From the cell containing the given text, extract its center point as [X, Y] coordinate. 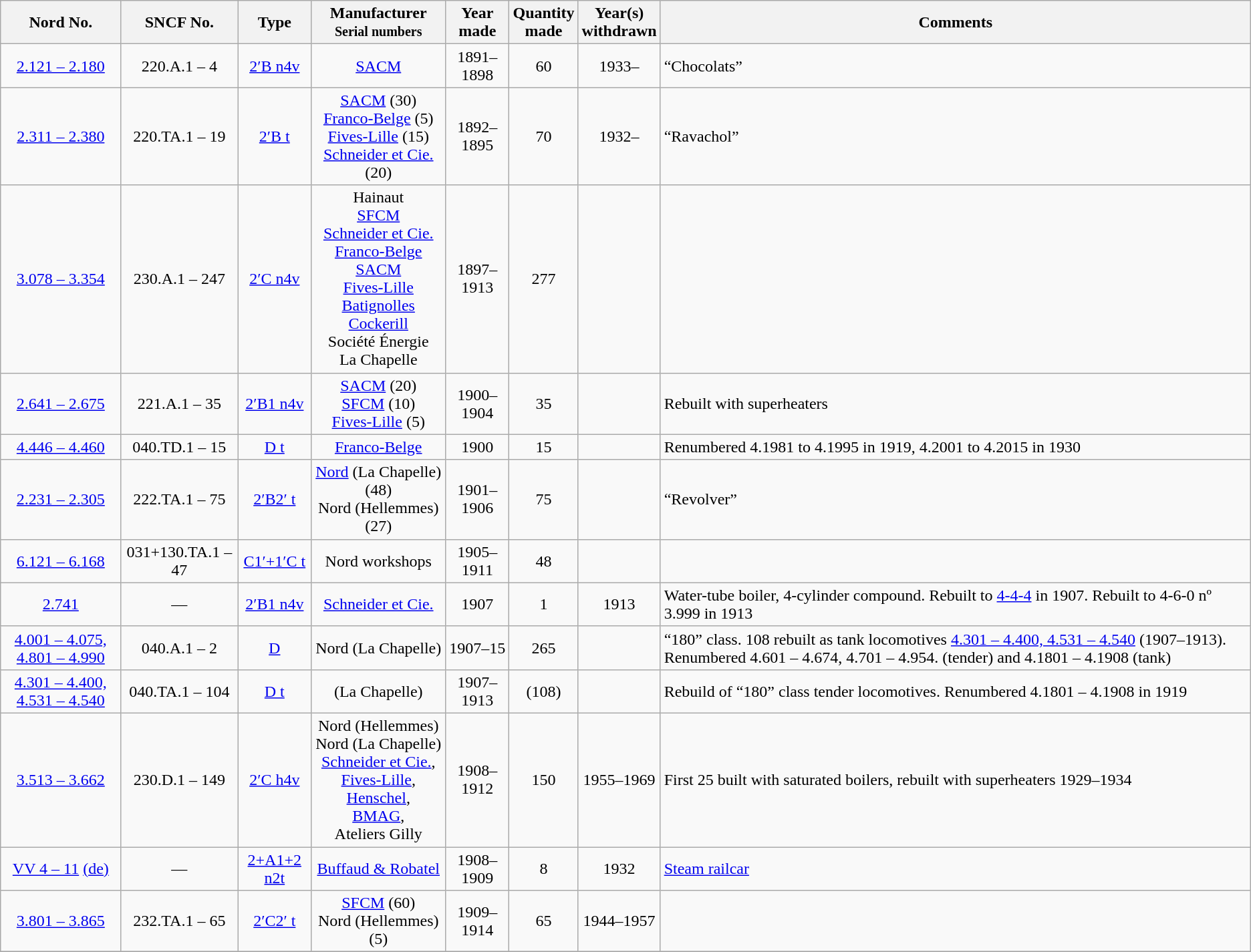
Nord No. [61, 23]
Type [275, 23]
“Ravachol” [956, 136]
232.TA.1 – 65 [179, 921]
1908–1912 [477, 780]
220.TA.1 – 19 [179, 136]
Nord workshops [378, 561]
Water-tube boiler, 4-cylinder compound. Rebuilt to 4-4-4 in 1907. Rebuilt to 4-6-0 nº 3.999 in 1913 [956, 604]
2′C2′ t [275, 921]
Nord (La Chapelle) [378, 648]
2′C h4v [275, 780]
Schneider et Cie. [378, 604]
221.A.1 – 35 [179, 404]
Rebuild of “180” class tender locomotives. Renumbered 4.1801 – 4.1908 in 1919 [956, 691]
1891–1898 [477, 65]
35 [544, 404]
040.TD.1 – 15 [179, 447]
SACM (20)SFCM (10)Fives-Lille (5) [378, 404]
3.078 – 3.354 [61, 279]
6.121 – 6.168 [61, 561]
2.641 – 2.675 [61, 404]
1909–1914 [477, 921]
2′B n4v [275, 65]
230.A.1 – 247 [179, 279]
230.D.1 – 149 [179, 780]
4.446 – 4.460 [61, 447]
65 [544, 921]
Buffaud & Robatel [378, 868]
VV 4 – 11 (de) [61, 868]
265 [544, 648]
SNCF No. [179, 23]
1907 [477, 604]
2′B2′ t [275, 500]
1907–15 [477, 648]
1932– [619, 136]
(108) [544, 691]
1897–1913 [477, 279]
SACM [378, 65]
15 [544, 447]
1932 [619, 868]
Rebuilt with superheaters [956, 404]
ManufacturerSerial numbers [378, 23]
Yearmade [477, 23]
60 [544, 65]
1933– [619, 65]
(La Chapelle) [378, 691]
222.TA.1 – 75 [179, 500]
1913 [619, 604]
1892–1895 [477, 136]
3.513 – 3.662 [61, 780]
D [275, 648]
2.231 – 2.305 [61, 500]
220.A.1 – 4 [179, 65]
First 25 built with saturated boilers, rebuilt with superheaters 1929–1934 [956, 780]
Year(s)withdrawn [619, 23]
2.311 – 2.380 [61, 136]
1908–1909 [477, 868]
48 [544, 561]
Comments [956, 23]
SACM (30)Franco-Belge (5)Fives-Lille (15)Schneider et Cie. (20) [378, 136]
75 [544, 500]
4.001 – 4.075,4.801 – 4.990 [61, 648]
1901–1906 [477, 500]
040.A.1 – 2 [179, 648]
Steam railcar [956, 868]
“Revolver” [956, 500]
2.121 – 2.180 [61, 65]
040.TA.1 – 104 [179, 691]
4.301 – 4.400, 4.531 – 4.540 [61, 691]
3.801 – 3.865 [61, 921]
2.741 [61, 604]
150 [544, 780]
C1′+1′C t [275, 561]
1955–1969 [619, 780]
HainautSFCMSchneider et Cie.Franco-BelgeSACMFives-LilleBatignollesCockerillSociété ÉnergieLa Chapelle [378, 279]
1944–1957 [619, 921]
2+A1+2 n2t [275, 868]
Quantitymade [544, 23]
Nord (Hellemmes)Nord (La Chapelle) Schneider et Cie.,Fives-Lille,Henschel,BMAG,Ateliers Gilly [378, 780]
Renumbered 4.1981 to 4.1995 in 1919, 4.2001 to 4.2015 in 1930 [956, 447]
Franco-Belge [378, 447]
70 [544, 136]
Nord (La Chapelle) (48)Nord (Hellemmes) (27) [378, 500]
031+130.TA.1 – 47 [179, 561]
2′C n4v [275, 279]
1907–1913 [477, 691]
SFCM (60)Nord (Hellemmes) (5) [378, 921]
1905–1911 [477, 561]
1900–1904 [477, 404]
1900 [477, 447]
2′B t [275, 136]
8 [544, 868]
1 [544, 604]
“Chocolats” [956, 65]
277 [544, 279]
